From the cell containing the given text, extract its center point as [x, y] coordinate. 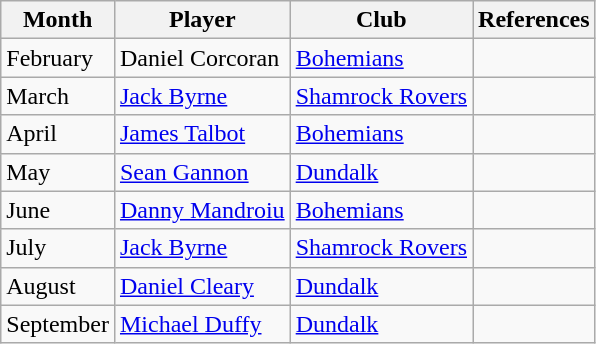
James Talbot [202, 134]
July [58, 248]
Daniel Cleary [202, 286]
Month [58, 20]
References [534, 20]
Michael Duffy [202, 324]
Daniel Corcoran [202, 58]
Player [202, 20]
April [58, 134]
Club [381, 20]
September [58, 324]
March [58, 96]
February [58, 58]
August [58, 286]
Sean Gannon [202, 172]
June [58, 210]
May [58, 172]
Danny Mandroiu [202, 210]
